Scan for the cell matching the given text and deliver its [x, y] coordinate at center. 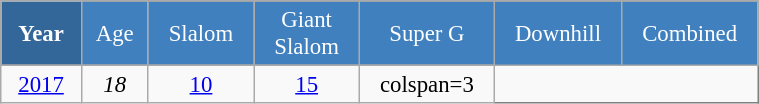
Combined [690, 34]
18 [114, 85]
10 [201, 85]
colspan=3 [426, 85]
Age [114, 34]
15 [307, 85]
GiantSlalom [307, 34]
Year [42, 34]
Super G [426, 34]
Slalom [201, 34]
Downhill [558, 34]
2017 [42, 85]
